For the text-containing cell, return its midpoint in [X, Y] coordinate format. 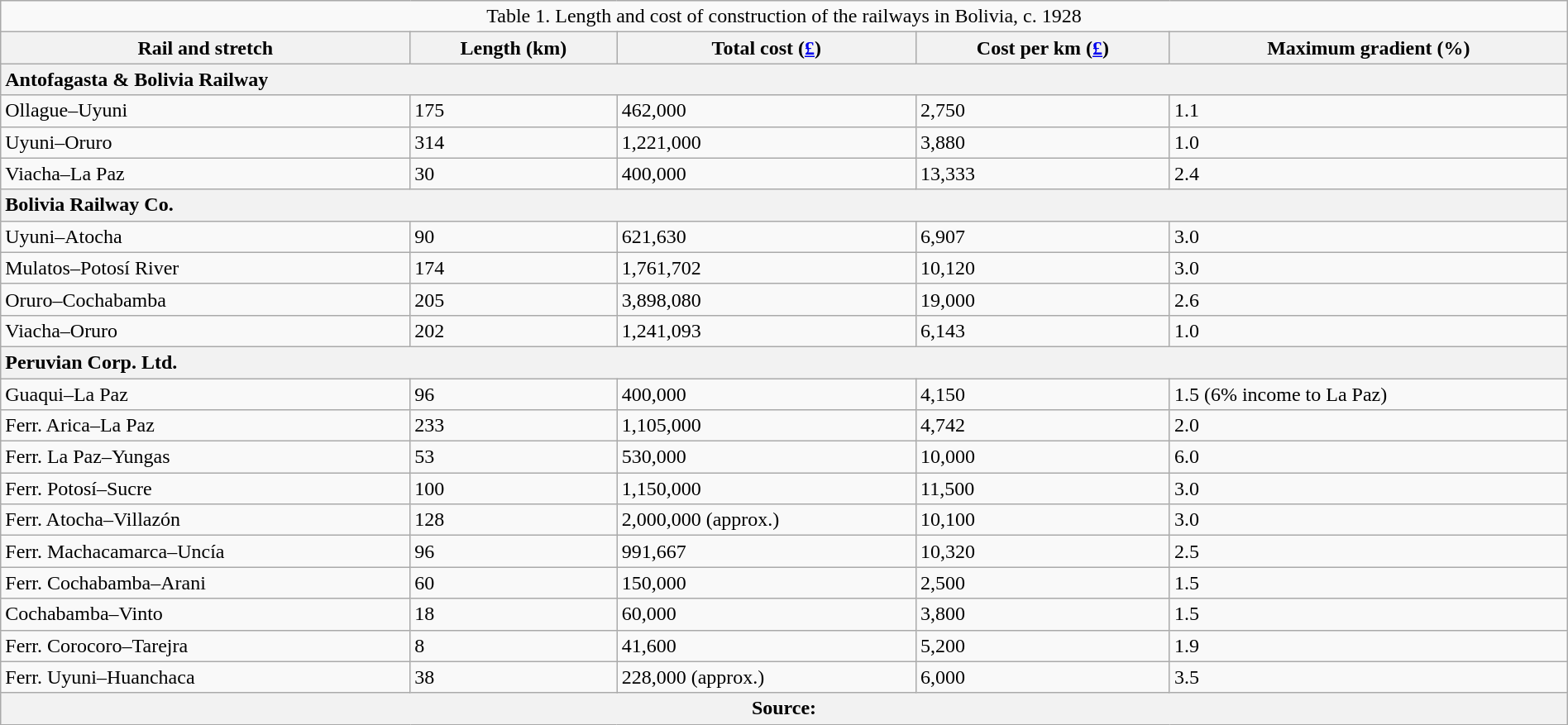
100 [514, 489]
Rail and stretch [205, 48]
30 [514, 174]
Ferr. Atocha–Villazón [205, 520]
10,320 [1044, 551]
175 [514, 111]
Ferr. Uyuni–Huanchaca [205, 677]
Source: [784, 708]
11,500 [1044, 489]
6,907 [1044, 236]
Uyuni–Oruro [205, 142]
991,667 [766, 551]
Uyuni–Atocha [205, 236]
8 [514, 646]
1.5 (6% income to La Paz) [1368, 394]
621,630 [766, 236]
2.0 [1368, 426]
Viacha–Oruro [205, 331]
10,120 [1044, 268]
3,880 [1044, 142]
10,100 [1044, 520]
202 [514, 331]
Bolivia Railway Co. [784, 205]
6.0 [1368, 457]
1.1 [1368, 111]
5,200 [1044, 646]
3,898,080 [766, 299]
Ferr. La Paz–Yungas [205, 457]
10,000 [1044, 457]
1,105,000 [766, 426]
Mulatos–Potosí River [205, 268]
Cost per km (£) [1044, 48]
150,000 [766, 583]
1,150,000 [766, 489]
530,000 [766, 457]
2.5 [1368, 551]
60 [514, 583]
174 [514, 268]
314 [514, 142]
6,000 [1044, 677]
Ferr. Cochabamba–Arani [205, 583]
128 [514, 520]
19,000 [1044, 299]
90 [514, 236]
Maximum gradient (%) [1368, 48]
Ollague–Uyuni [205, 111]
1,221,000 [766, 142]
38 [514, 677]
Ferr. Potosí–Sucre [205, 489]
Total cost (£) [766, 48]
60,000 [766, 614]
3.5 [1368, 677]
Antofagasta & Bolivia Railway [784, 79]
Peruvian Corp. Ltd. [784, 362]
13,333 [1044, 174]
Cochabamba–Vinto [205, 614]
2,500 [1044, 583]
18 [514, 614]
4,742 [1044, 426]
2.6 [1368, 299]
1.9 [1368, 646]
2.4 [1368, 174]
Ferr. Machacamarca–Uncía [205, 551]
205 [514, 299]
53 [514, 457]
233 [514, 426]
Ferr. Corocoro–Tarejra [205, 646]
Table 1. Length and cost of construction of the railways in Bolivia, c. 1928 [784, 17]
6,143 [1044, 331]
Length (km) [514, 48]
462,000 [766, 111]
Viacha–La Paz [205, 174]
Ferr. Arica–La Paz [205, 426]
41,600 [766, 646]
Oruro–Cochabamba [205, 299]
3,800 [1044, 614]
228,000 (approx.) [766, 677]
1,241,093 [766, 331]
4,150 [1044, 394]
2,750 [1044, 111]
Guaqui–La Paz [205, 394]
2,000,000 (approx.) [766, 520]
1,761,702 [766, 268]
